Detect which cell encompasses the target text, then output its [x, y] center coordinate. 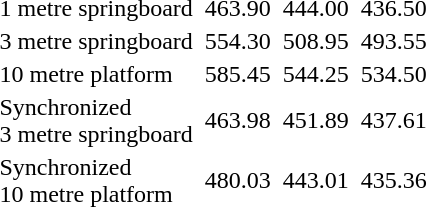
554.30 [238, 41]
451.89 [316, 120]
585.45 [238, 74]
508.95 [316, 41]
463.98 [238, 120]
544.25 [316, 74]
